Output the [X, Y] coordinate of the center of the cell containing the given text.  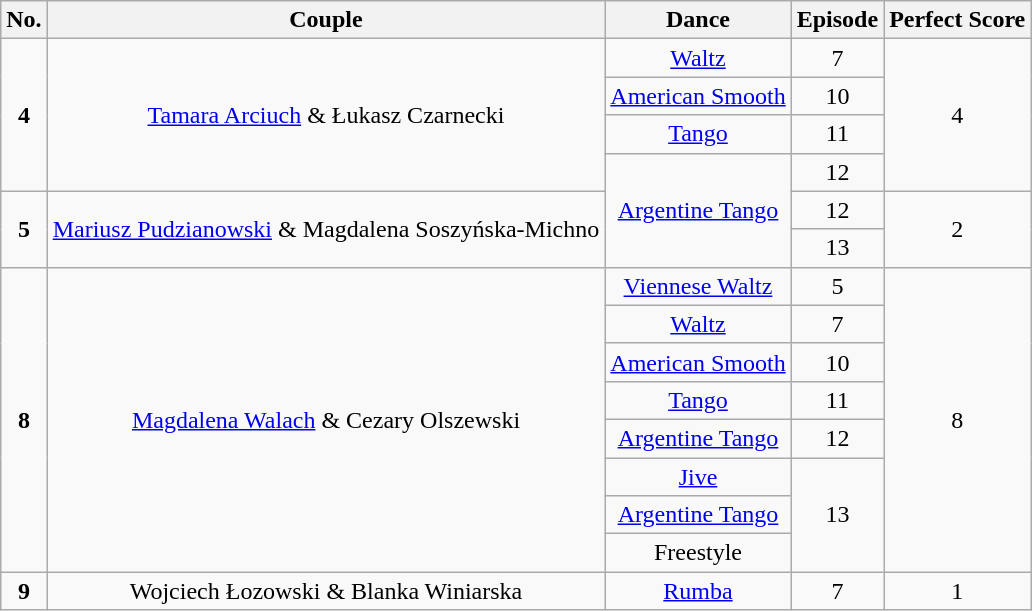
Rumba [698, 591]
No. [24, 20]
9 [24, 591]
Episode [837, 20]
Dance [698, 20]
Magdalena Walach & Cezary Olszewski [326, 419]
Perfect Score [958, 20]
Freestyle [698, 553]
Mariusz Pudzianowski & Magdalena Soszyńska-Michno [326, 229]
Tamara Arciuch & Łukasz Czarnecki [326, 115]
Jive [698, 477]
2 [958, 229]
Viennese Waltz [698, 286]
Wojciech Łozowski & Blanka Winiarska [326, 591]
1 [958, 591]
Couple [326, 20]
